Detect which cell encompasses the target text, then output its (X, Y) center coordinate. 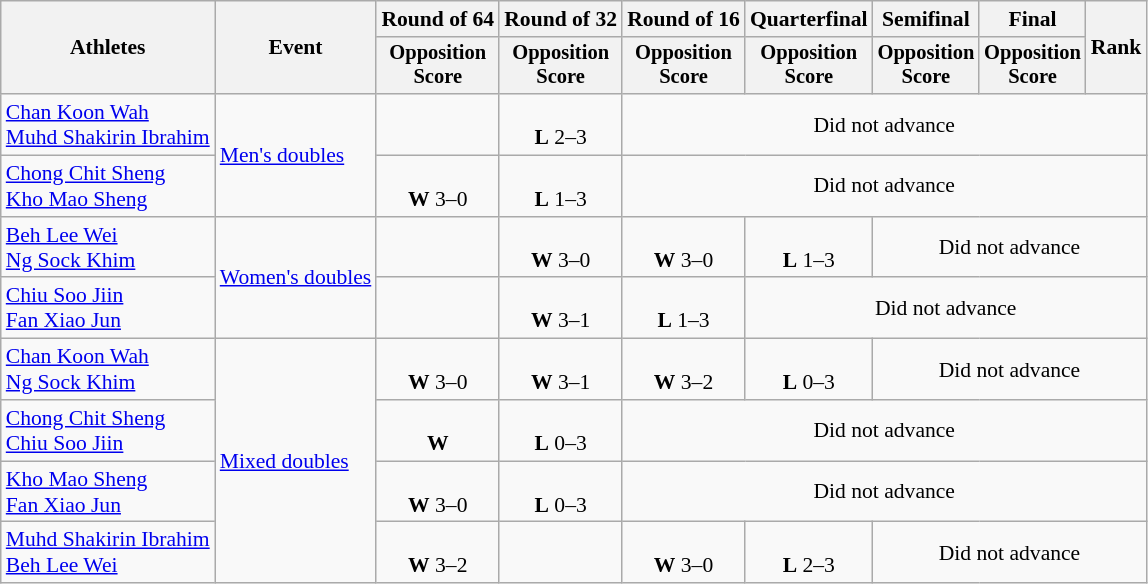
Athletes (108, 48)
Semifinal (926, 19)
Chan Koon WahNg Sock Khim (108, 370)
Chong Chit ShengKho Mao Sheng (108, 186)
W (438, 430)
Chiu Soo JiinFan Xiao Jun (108, 308)
Women's doubles (296, 278)
Event (296, 48)
Quarterfinal (809, 19)
Round of 32 (560, 19)
Final (1032, 19)
Muhd Shakirin IbrahimBeh Lee Wei (108, 552)
Men's doubles (296, 155)
Beh Lee WeiNg Sock Khim (108, 248)
Mixed doubles (296, 461)
Round of 64 (438, 19)
Chong Chit ShengChiu Soo Jiin (108, 430)
Kho Mao ShengFan Xiao Jun (108, 492)
Round of 16 (684, 19)
Rank (1116, 48)
Chan Koon WahMuhd Shakirin Ibrahim (108, 124)
